Scan for the cell matching the given text and deliver its (x, y) coordinate at center. 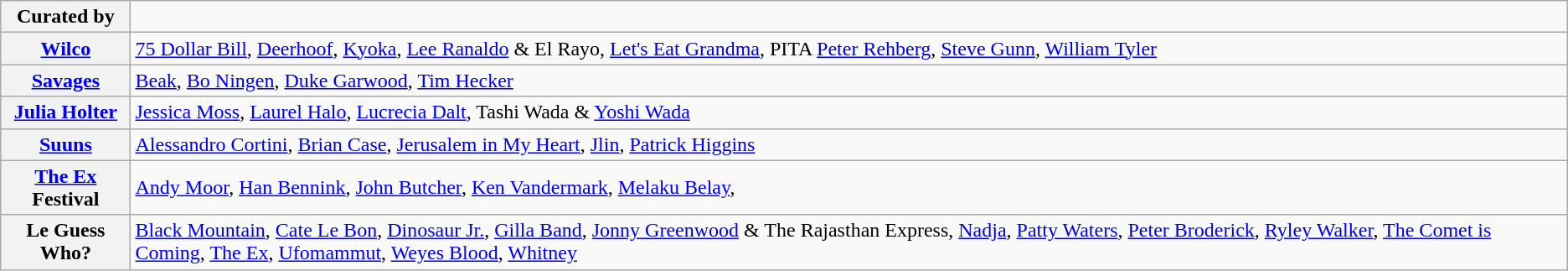
Curated by (65, 17)
Savages (65, 81)
Wilco (65, 49)
Andy Moor, Han Bennink, John Butcher, Ken Vandermark, Melaku Belay, (849, 188)
Suuns (65, 144)
75 Dollar Bill, Deerhoof, Kyoka, Lee Ranaldo & El Rayo, Let's Eat Grandma, PITA Peter Rehberg, Steve Gunn, William Tyler (849, 49)
Le Guess Who? (65, 242)
Beak, Bo Ningen, Duke Garwood, Tim Hecker (849, 81)
Jessica Moss, Laurel Halo, Lucrecia Dalt, Tashi Wada & Yoshi Wada (849, 112)
Julia Holter (65, 112)
Alessandro Cortini, Brian Case, Jerusalem in My Heart, Jlin, Patrick Higgins (849, 144)
The Ex Festival (65, 188)
